Capture the cell that displays the provided text and extract its [X, Y] central coordinate. 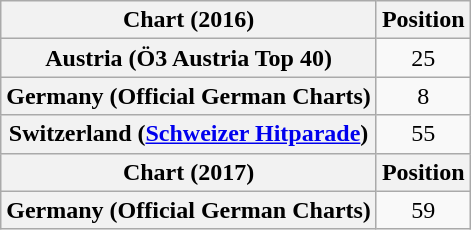
59 [423, 210]
55 [423, 134]
Switzerland (Schweizer Hitparade) [189, 134]
Chart (2016) [189, 20]
25 [423, 58]
Chart (2017) [189, 172]
8 [423, 96]
Austria (Ö3 Austria Top 40) [189, 58]
